Return [X, Y] of the center of cell containing provided text 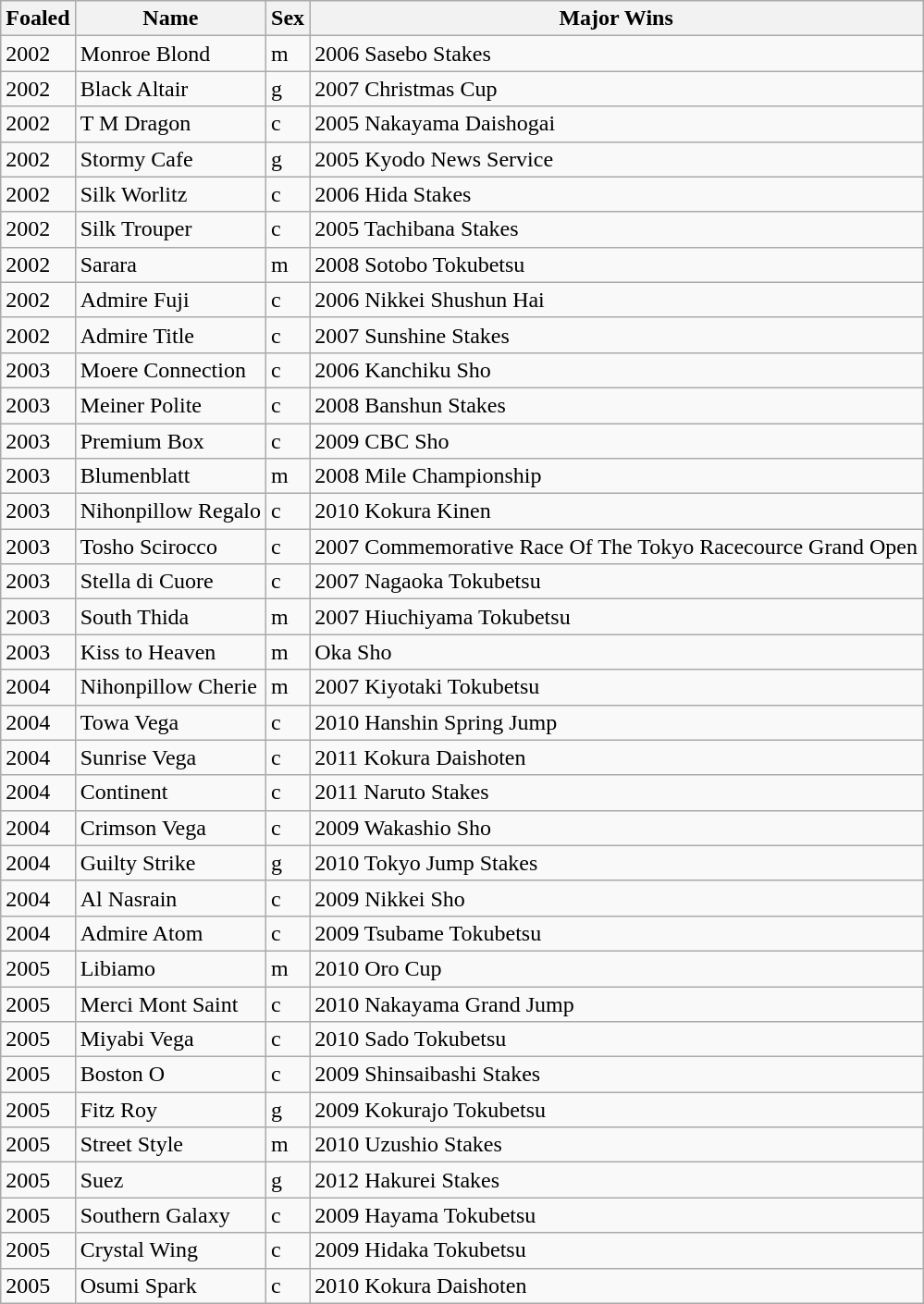
2009 CBC Sho [616, 441]
Monroe Blond [170, 54]
2007 Kiyotaki Tokubetsu [616, 687]
2007 Nagaoka Tokubetsu [616, 582]
Oka Sho [616, 652]
Tosho Scirocco [170, 547]
2007 Hiuchiyama Tokubetsu [616, 617]
2011 Naruto Stakes [616, 793]
2007 Sunshine Stakes [616, 335]
Southern Galaxy [170, 1215]
2009 Shinsaibashi Stakes [616, 1075]
2010 Nakayama Grand Jump [616, 1003]
Stormy Cafe [170, 159]
Sex [289, 18]
2008 Mile Championship [616, 476]
Admire Fuji [170, 300]
Fitz Roy [170, 1110]
2009 Tsubame Tokubetsu [616, 933]
Boston O [170, 1075]
Admire Title [170, 335]
2010 Kokura Kinen [616, 511]
Kiss to Heaven [170, 652]
Sunrise Vega [170, 757]
Osumi Spark [170, 1286]
Name [170, 18]
Al Nasrain [170, 898]
Merci Mont Saint [170, 1003]
2010 Oro Cup [616, 968]
Stella di Cuore [170, 582]
2008 Banshun Stakes [616, 405]
2008 Sotobo Tokubetsu [616, 264]
2011 Kokura Daishoten [616, 757]
Miyabi Vega [170, 1040]
Libiamo [170, 968]
2007 Christmas Cup [616, 89]
2009 Hayama Tokubetsu [616, 1215]
Silk Trouper [170, 229]
Black Altair [170, 89]
Towa Vega [170, 722]
Nihonpillow Regalo [170, 511]
2010 Tokyo Jump Stakes [616, 863]
2005 Tachibana Stakes [616, 229]
Crimson Vega [170, 828]
Meiner Polite [170, 405]
2005 Kyodo News Service [616, 159]
Crystal Wing [170, 1250]
South Thida [170, 617]
Suez [170, 1180]
2010 Sado Tokubetsu [616, 1040]
Blumenblatt [170, 476]
2005 Nakayama Daishogai [616, 124]
2010 Kokura Daishoten [616, 1286]
Street Style [170, 1145]
2006 Sasebo Stakes [616, 54]
2009 Hidaka Tokubetsu [616, 1250]
2006 Kanchiku Sho [616, 370]
Moere Connection [170, 370]
2007 Commemorative Race Of The Tokyo Racecource Grand Open [616, 547]
2010 Hanshin Spring Jump [616, 722]
2009 Nikkei Sho [616, 898]
Admire Atom [170, 933]
2006 Nikkei Shushun Hai [616, 300]
T M Dragon [170, 124]
Premium Box [170, 441]
2006 Hida Stakes [616, 194]
Sarara [170, 264]
Major Wins [616, 18]
2010 Uzushio Stakes [616, 1145]
2012 Hakurei Stakes [616, 1180]
Guilty Strike [170, 863]
Continent [170, 793]
2009 Kokurajo Tokubetsu [616, 1110]
Silk Worlitz [170, 194]
2009 Wakashio Sho [616, 828]
Foaled [38, 18]
Nihonpillow Cherie [170, 687]
